Determine the [x, y] coordinate at the center of the cell enclosing the given text.  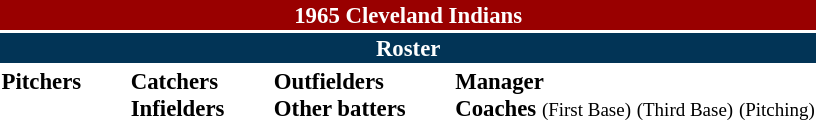
1965 Cleveland Indians [408, 15]
Roster [408, 48]
